Return the (X, Y) coordinate for the center point of the cell that contains the specified text.  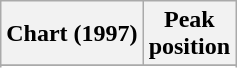
Peakposition (189, 34)
Chart (1997) (72, 34)
